Return the (x, y) coordinate for the center point of the cell that contains the specified text.  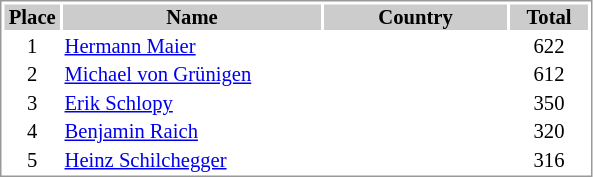
3 (32, 103)
Heinz Schilchegger (192, 160)
320 (549, 131)
350 (549, 103)
Place (32, 17)
Benjamin Raich (192, 131)
Country (416, 17)
2 (32, 75)
612 (549, 75)
Name (192, 17)
4 (32, 131)
316 (549, 160)
Erik Schlopy (192, 103)
Michael von Grünigen (192, 75)
Hermann Maier (192, 46)
1 (32, 46)
Total (549, 17)
5 (32, 160)
622 (549, 46)
